Return the [x, y] coordinate for the center point of the cell that contains the specified text.  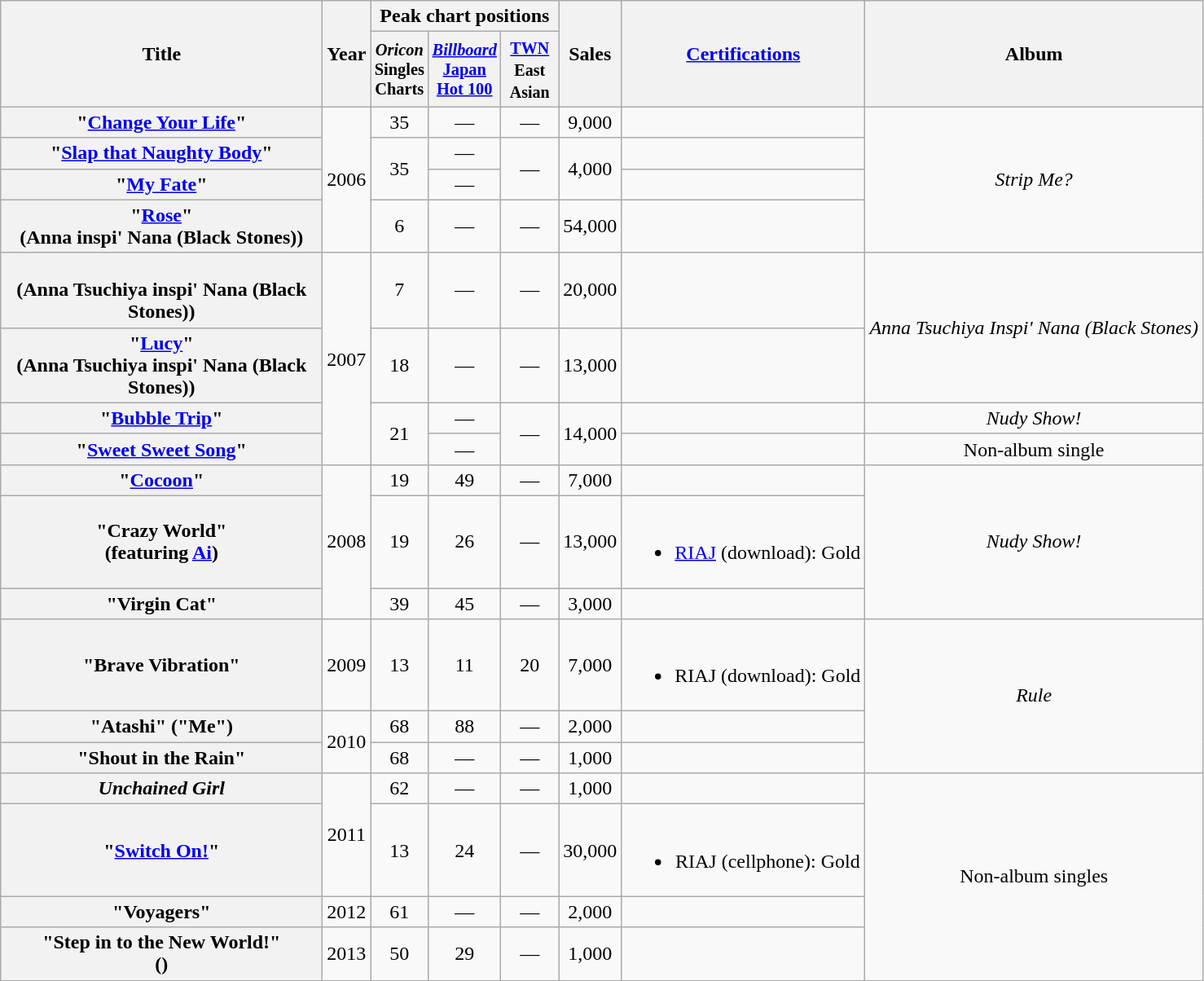
7 [399, 290]
21 [399, 433]
Non-album single [1035, 449]
Sales [590, 54]
39 [399, 604]
50 [399, 953]
"Switch On!" [161, 851]
18 [399, 365]
2012 [347, 912]
4,000 [590, 169]
Rule [1035, 696]
30,000 [590, 851]
2010 [347, 742]
Unchained Girl [161, 789]
2009 [347, 665]
2011 [347, 834]
2013 [347, 953]
"Lucy"(Anna Tsuchiya inspi' Nana (Black Stones)) [161, 365]
Certifications [743, 54]
RIAJ (cellphone): Gold [743, 851]
29 [464, 953]
Strip Me? [1035, 179]
(Anna Tsuchiya inspi' Nana (Black Stones)) [161, 290]
Year [347, 54]
Oricon Singles Charts [399, 69]
45 [464, 604]
61 [399, 912]
3,000 [590, 604]
2008 [347, 541]
"Cocoon" [161, 480]
54,000 [590, 227]
49 [464, 480]
"Rose"(Anna inspi' Nana (Black Stones)) [161, 227]
"Slap that Naughty Body" [161, 153]
20,000 [590, 290]
26 [464, 541]
"Voyagers" [161, 912]
"Crazy World"(featuring Ai) [161, 541]
2007 [347, 359]
"Sweet Sweet Song" [161, 449]
2006 [347, 179]
"Step in to the New World!"() [161, 953]
"Virgin Cat" [161, 604]
Title [161, 54]
"My Fate" [161, 184]
9,000 [590, 122]
20 [529, 665]
"Brave Vibration" [161, 665]
88 [464, 727]
"Bubble Trip" [161, 418]
TWN East Asian [529, 69]
Non-album singles [1035, 877]
"Shout in the Rain" [161, 758]
14,000 [590, 433]
"Change Your Life" [161, 122]
11 [464, 665]
24 [464, 851]
Anna Tsuchiya Inspi' Nana (Black Stones) [1035, 328]
"Atashi" ("Me") [161, 727]
6 [399, 227]
62 [399, 789]
Billboard Japan Hot 100 [464, 69]
Album [1035, 54]
Peak chart positions [464, 16]
